Return (X, Y) of the center of cell containing provided text 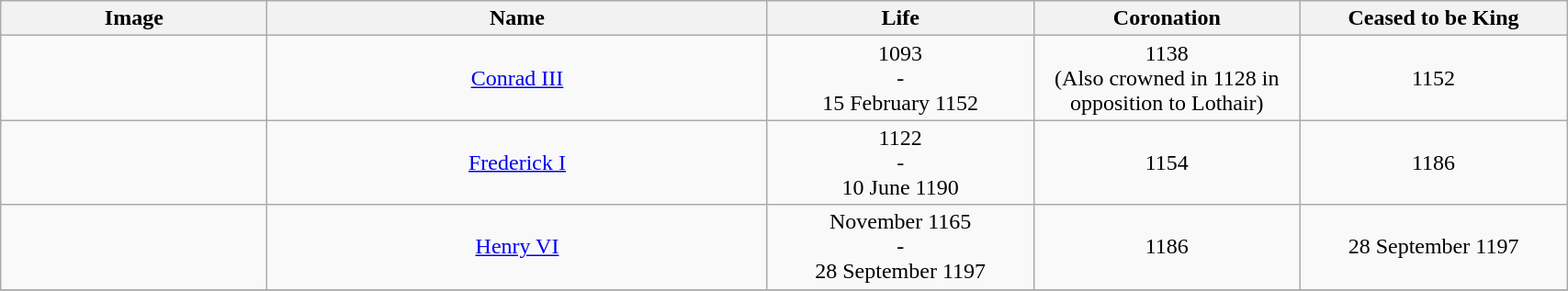
28 September 1197 (1433, 247)
1152 (1433, 78)
1122-10 June 1190 (900, 162)
Frederick I (517, 162)
Ceased to be King (1433, 18)
Image (134, 18)
1093-15 February 1152 (900, 78)
1154 (1167, 162)
Conrad III (517, 78)
Coronation (1167, 18)
Name (517, 18)
Henry VI (517, 247)
Life (900, 18)
1138(Also crowned in 1128 in opposition to Lothair) (1167, 78)
November 1165-28 September 1197 (900, 247)
